Provide the (x, y) coordinate of the cell's center where the given text is located.  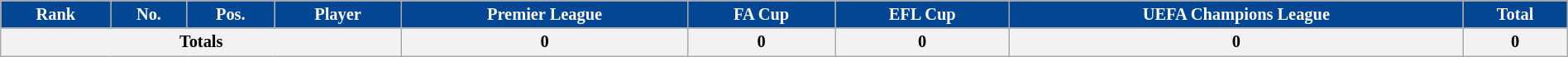
Player (338, 14)
Premier League (545, 14)
Totals (202, 42)
EFL Cup (923, 14)
Pos. (230, 14)
No. (149, 14)
FA Cup (761, 14)
Total (1515, 14)
UEFA Champions League (1236, 14)
Rank (56, 14)
